Search for the cell housing the specified text and yield its [X, Y] center coordinate. 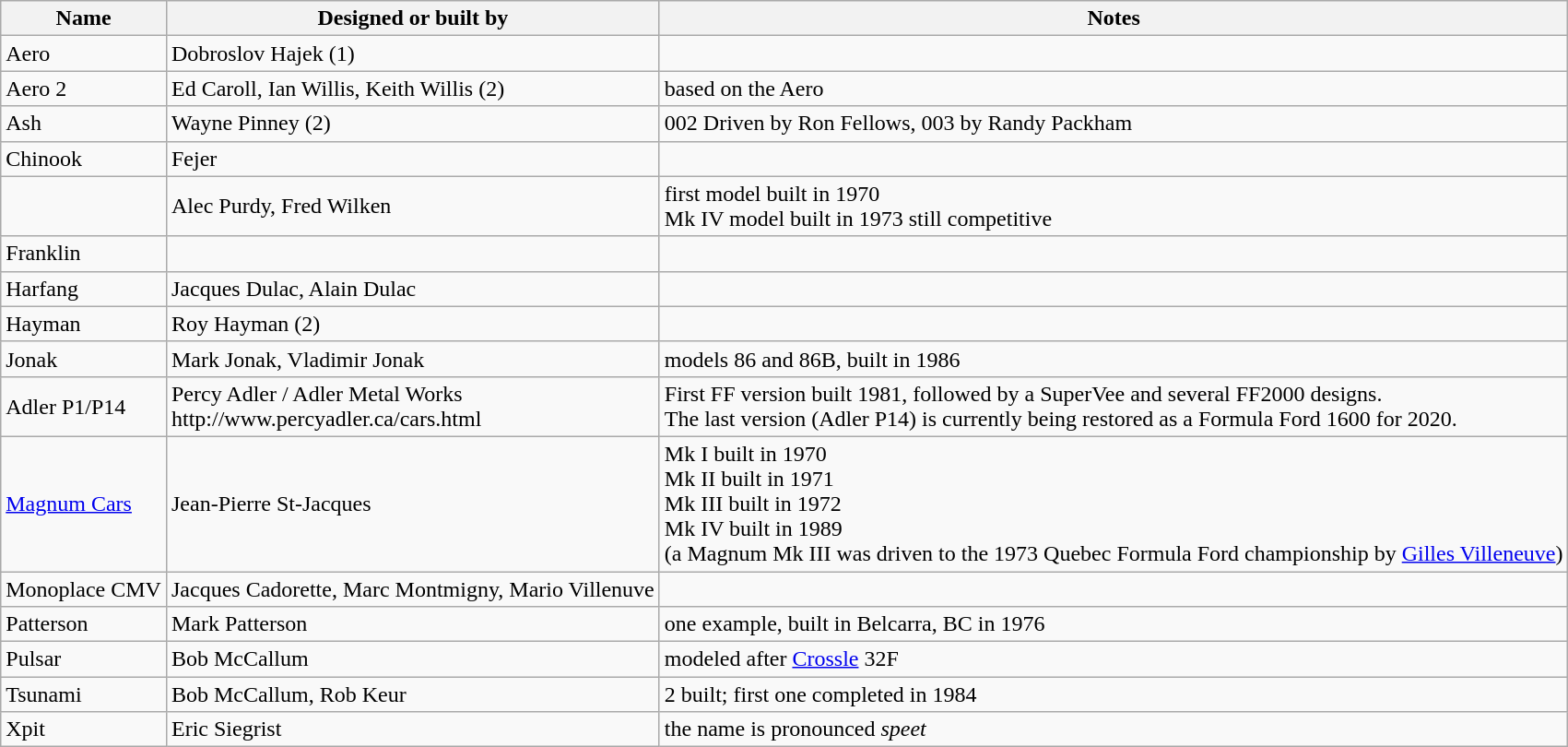
Jean-Pierre St-Jacques [413, 504]
Adler P1/P14 [84, 406]
Notes [1114, 18]
Aero [84, 53]
Fejer [413, 159]
first model built in 1970Mk IV model built in 1973 still competitive [1114, 207]
Jonak [84, 359]
Ed Caroll, Ian Willis, Keith Willis (2) [413, 89]
Ash [84, 124]
Eric Siegrist [413, 729]
Alec Purdy, Fred Wilken [413, 207]
Wayne Pinney (2) [413, 124]
Jacques Cadorette, Marc Montmigny, Mario Villenuve [413, 589]
Patterson [84, 624]
Franklin [84, 254]
Harfang [84, 289]
Chinook [84, 159]
Roy Hayman (2) [413, 324]
2 built; first one completed in 1984 [1114, 694]
Bob McCallum, Rob Keur [413, 694]
the name is pronounced speet [1114, 729]
Name [84, 18]
Jacques Dulac, Alain Dulac [413, 289]
one example, built in Belcarra, BC in 1976 [1114, 624]
Percy Adler / Adler Metal Workshttp://www.percyadler.ca/cars.html [413, 406]
002 Driven by Ron Fellows, 003 by Randy Packham [1114, 124]
Mark Jonak, Vladimir Jonak [413, 359]
Hayman [84, 324]
models 86 and 86B, built in 1986 [1114, 359]
Xpit [84, 729]
based on the Aero [1114, 89]
Dobroslov Hajek (1) [413, 53]
Bob McCallum [413, 659]
Monoplace CMV [84, 589]
Aero 2 [84, 89]
Pulsar [84, 659]
Magnum Cars [84, 504]
modeled after Crossle 32F [1114, 659]
Mark Patterson [413, 624]
Designed or built by [413, 18]
Tsunami [84, 694]
